Provide the (X, Y) coordinate of the cell's center where the given text is located.  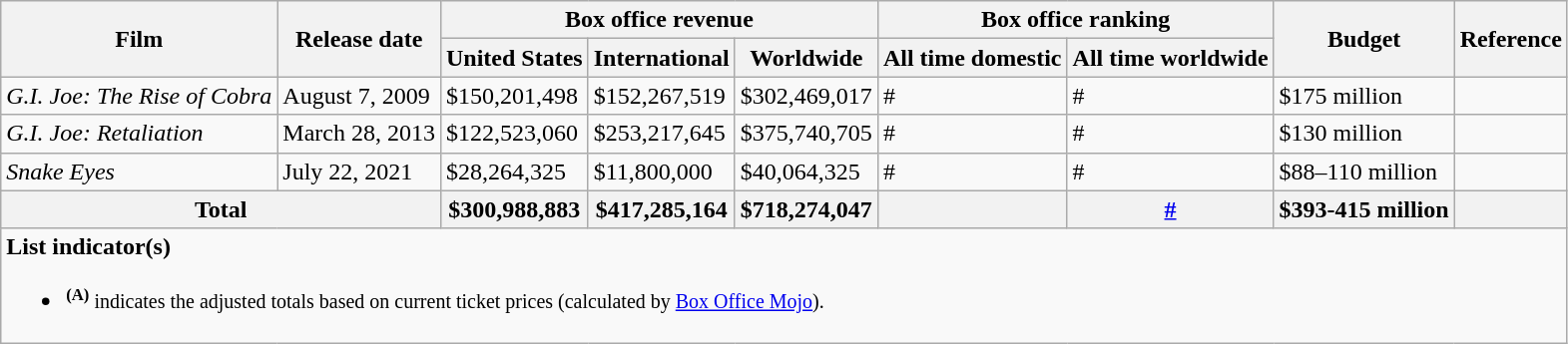
Worldwide (806, 58)
Film (140, 39)
Release date (359, 39)
All time worldwide (1170, 58)
United States (514, 58)
$417,285,164 (661, 209)
August 7, 2009 (359, 96)
$253,217,645 (661, 134)
All time domestic (972, 58)
$300,988,883 (514, 209)
$88–110 million (1363, 172)
Budget (1363, 39)
$122,523,060 (514, 134)
$28,264,325 (514, 172)
$40,064,325 (806, 172)
Reference (1511, 39)
$130 million (1363, 134)
$375,740,705 (806, 134)
$152,267,519 (661, 96)
$175 million (1363, 96)
$150,201,498 (514, 96)
Total (222, 209)
$393-415 million (1363, 209)
$302,469,017 (806, 96)
$11,800,000 (661, 172)
July 22, 2021 (359, 172)
$718,274,047 (806, 209)
G.I. Joe: The Rise of Cobra (140, 96)
Box office revenue (659, 20)
Snake Eyes (140, 172)
March 28, 2013 (359, 134)
List indicator(s)(A) indicates the adjusted totals based on current ticket prices (calculated by Box Office Mojo). (784, 285)
International (661, 58)
G.I. Joe: Retaliation (140, 134)
Box office ranking (1076, 20)
